Provide the [X, Y] coordinate of the cell's center where the given text is located.  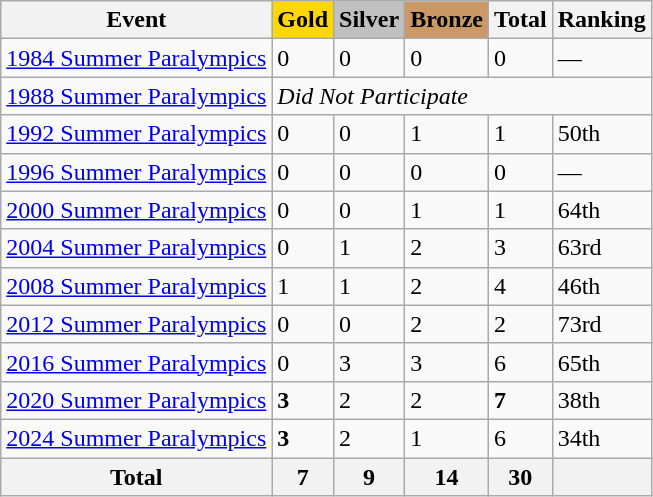
Silver [370, 20]
2012 Summer Paralympics [136, 324]
2008 Summer Paralympics [136, 286]
9 [370, 477]
2016 Summer Paralympics [136, 362]
Did Not Participate [462, 96]
30 [521, 477]
1984 Summer Paralympics [136, 58]
1992 Summer Paralympics [136, 134]
2020 Summer Paralympics [136, 400]
64th [602, 210]
73rd [602, 324]
50th [602, 134]
1988 Summer Paralympics [136, 96]
2000 Summer Paralympics [136, 210]
1996 Summer Paralympics [136, 172]
65th [602, 362]
4 [521, 286]
Event [136, 20]
38th [602, 400]
2024 Summer Paralympics [136, 438]
46th [602, 286]
Ranking [602, 20]
63rd [602, 248]
Gold [303, 20]
34th [602, 438]
2004 Summer Paralympics [136, 248]
14 [447, 477]
Bronze [447, 20]
